Extract the (x, y) coordinate from the center of the cell holding the provided text.  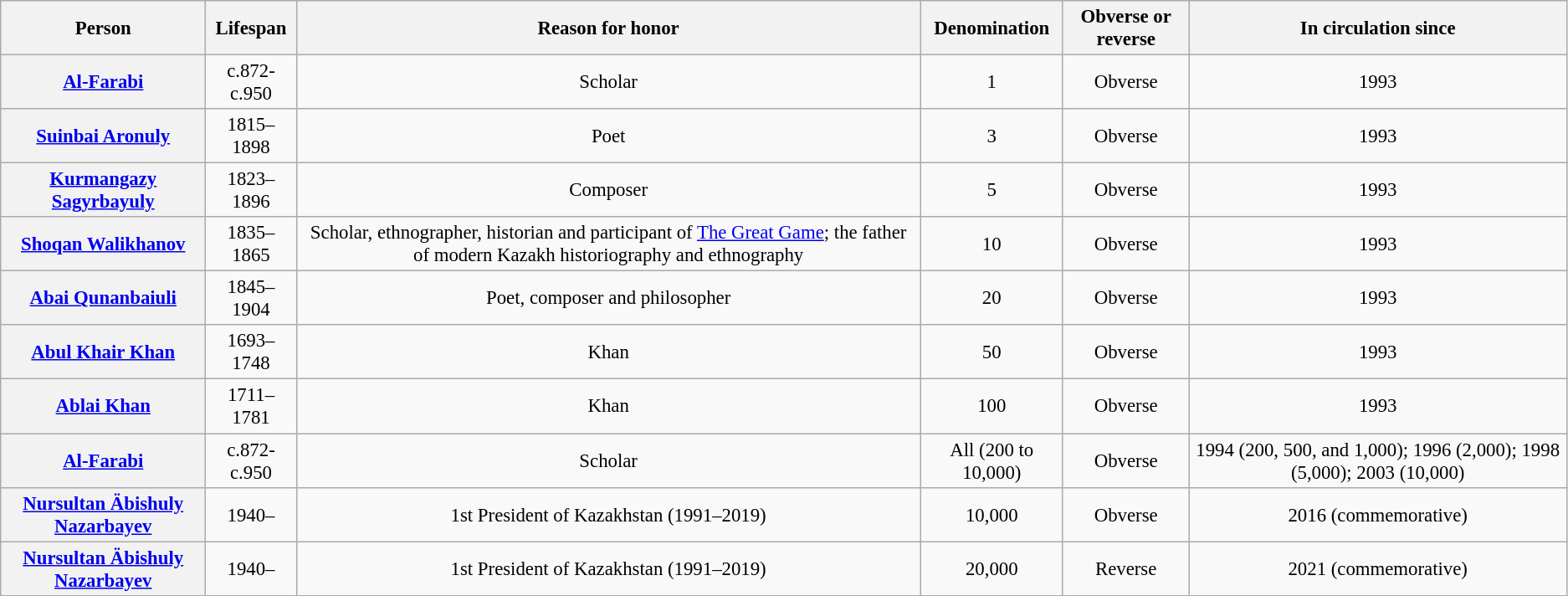
Kurmangazy Sagyrbayuly (104, 191)
Obverse or reverse (1126, 28)
All (200 to 10,000) (992, 460)
5 (992, 191)
In circulation since (1378, 28)
1 (992, 82)
Scholar, ethnographer, historian and participant of The Great Game; the father of modern Kazakh historiography and ethnography (608, 244)
100 (992, 407)
Reverse (1126, 569)
2016 (commemorative) (1378, 514)
Denomination (992, 28)
3 (992, 136)
Shoqan Walikhanov (104, 244)
Abai Qunanbaiuli (104, 298)
Poet (608, 136)
Composer (608, 191)
1835–1865 (251, 244)
1693–1748 (251, 352)
Reason for honor (608, 28)
Ablai Khan (104, 407)
Lifespan (251, 28)
10 (992, 244)
Abul Khair Khan (104, 352)
20 (992, 298)
Poet, composer and philosopher (608, 298)
Person (104, 28)
1823–1896 (251, 191)
1711–1781 (251, 407)
1994 (200, 500, and 1,000); 1996 (2,000); 1998 (5,000); 2003 (10,000) (1378, 460)
Suinbai Aronuly (104, 136)
2021 (commemorative) (1378, 569)
20,000 (992, 569)
1845–1904 (251, 298)
10,000 (992, 514)
1815–1898 (251, 136)
50 (992, 352)
